Identify which cell holds the provided text, then report its (x, y) central coordinate. 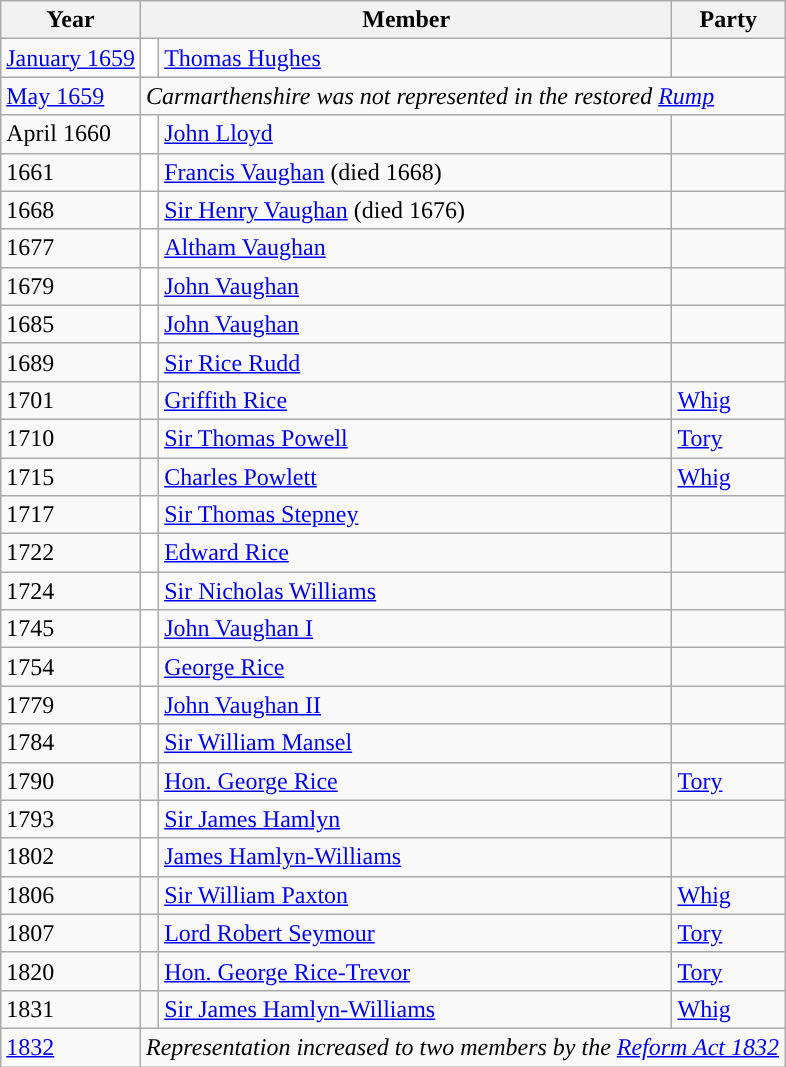
1806 (71, 895)
Year (71, 20)
John Lloyd (416, 134)
1832 (71, 1047)
1790 (71, 781)
May 1659 (71, 96)
1745 (71, 629)
Charles Powlett (416, 477)
January 1659 (71, 58)
1710 (71, 438)
Sir James Hamlyn-Williams (416, 1009)
George Rice (416, 667)
Sir Thomas Stepney (416, 515)
1701 (71, 400)
1677 (71, 248)
1793 (71, 819)
Sir William Mansel (416, 743)
Sir William Paxton (416, 895)
Francis Vaughan (died 1668) (416, 172)
Representation increased to two members by the Reform Act 1832 (462, 1047)
1831 (71, 1009)
April 1660 (71, 134)
1807 (71, 933)
1722 (71, 553)
1679 (71, 286)
Party (728, 20)
John Vaughan II (416, 705)
1685 (71, 324)
1715 (71, 477)
Griffith Rice (416, 400)
1661 (71, 172)
Lord Robert Seymour (416, 933)
Sir Nicholas Williams (416, 591)
Altham Vaughan (416, 248)
1779 (71, 705)
James Hamlyn-Williams (416, 857)
1724 (71, 591)
1802 (71, 857)
Carmarthenshire was not represented in the restored Rump (462, 96)
John Vaughan I (416, 629)
1820 (71, 971)
1754 (71, 667)
1784 (71, 743)
Sir Rice Rudd (416, 362)
Member (406, 20)
Sir Thomas Powell (416, 438)
1717 (71, 515)
1689 (71, 362)
1668 (71, 210)
Hon. George Rice (416, 781)
Hon. George Rice-Trevor (416, 971)
Thomas Hughes (416, 58)
Sir Henry Vaughan (died 1676) (416, 210)
Edward Rice (416, 553)
Sir James Hamlyn (416, 819)
